Extract the [x, y] coordinate from the center of the cell holding the provided text.  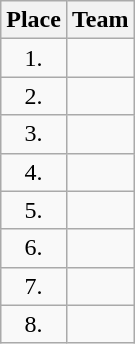
Team [100, 20]
2. [34, 96]
6. [34, 248]
8. [34, 324]
5. [34, 210]
3. [34, 134]
4. [34, 172]
7. [34, 286]
1. [34, 58]
Place [34, 20]
